For the text-containing cell, return its midpoint in (x, y) coordinate format. 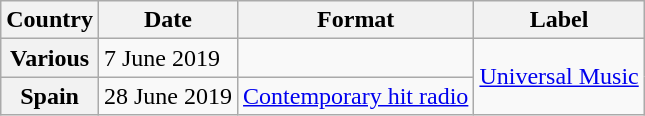
28 June 2019 (168, 96)
7 June 2019 (168, 58)
Universal Music (559, 77)
Various (50, 58)
Spain (50, 96)
Country (50, 20)
Date (168, 20)
Contemporary hit radio (356, 96)
Format (356, 20)
Label (559, 20)
